From the cell containing the given text, extract its center point as [X, Y] coordinate. 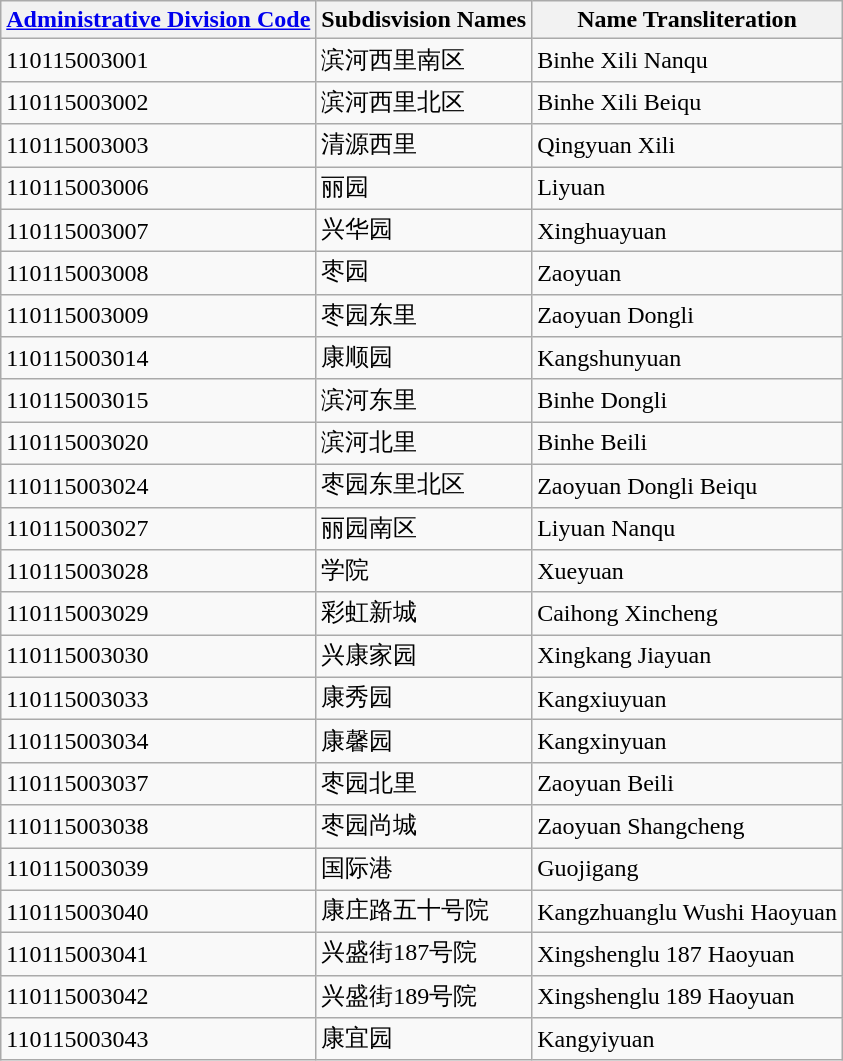
Zaoyuan [688, 274]
枣园尚城 [424, 826]
枣园东里 [424, 316]
Binhe Xili Beiqu [688, 102]
110115003038 [158, 826]
兴盛街187号院 [424, 954]
清源西里 [424, 146]
110115003040 [158, 912]
Qingyuan Xili [688, 146]
110115003041 [158, 954]
110115003002 [158, 102]
110115003027 [158, 528]
滨河西里南区 [424, 60]
110115003001 [158, 60]
110115003042 [158, 996]
Administrative Division Code [158, 20]
滨河东里 [424, 400]
Kangyiyuan [688, 1040]
Zaoyuan Shangcheng [688, 826]
110115003043 [158, 1040]
Xinghuayuan [688, 230]
110115003037 [158, 784]
滨河西里北区 [424, 102]
110115003039 [158, 870]
110115003008 [158, 274]
Zaoyuan Dongli [688, 316]
枣园北里 [424, 784]
Liyuan [688, 188]
110115003020 [158, 444]
Kangshunyuan [688, 358]
康秀园 [424, 698]
110115003006 [158, 188]
110115003024 [158, 486]
110115003014 [158, 358]
Name Transliteration [688, 20]
Guojigang [688, 870]
康宜园 [424, 1040]
国际港 [424, 870]
Subdisvision Names [424, 20]
Zaoyuan Beili [688, 784]
康顺园 [424, 358]
Binhe Xili Nanqu [688, 60]
Kangxinyuan [688, 742]
Liyuan Nanqu [688, 528]
Binhe Beili [688, 444]
丽园南区 [424, 528]
兴华园 [424, 230]
Kangzhuanglu Wushi Haoyuan [688, 912]
110115003033 [158, 698]
Xueyuan [688, 572]
康馨园 [424, 742]
兴康家园 [424, 656]
Xingshenglu 189 Haoyuan [688, 996]
110115003007 [158, 230]
110115003029 [158, 614]
滨河北里 [424, 444]
Xingkang Jiayuan [688, 656]
Binhe Dongli [688, 400]
110115003003 [158, 146]
彩虹新城 [424, 614]
Kangxiuyuan [688, 698]
Xingshenglu 187 Haoyuan [688, 954]
Zaoyuan Dongli Beiqu [688, 486]
110115003034 [158, 742]
110115003015 [158, 400]
兴盛街189号院 [424, 996]
110115003028 [158, 572]
学院 [424, 572]
Caihong Xincheng [688, 614]
110115003009 [158, 316]
康庄路五十号院 [424, 912]
110115003030 [158, 656]
枣园 [424, 274]
丽园 [424, 188]
枣园东里北区 [424, 486]
